Provide the [x, y] coordinate of the cell's center where the given text is located.  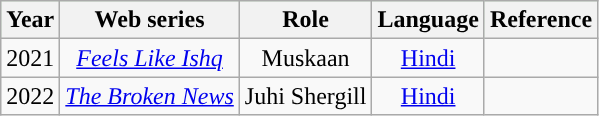
Muskaan [306, 58]
2021 [30, 58]
Feels Like Ishq [150, 58]
Role [306, 20]
The Broken News [150, 96]
Reference [540, 20]
Language [428, 20]
2022 [30, 96]
Juhi Shergill [306, 96]
Web series [150, 20]
Year [30, 20]
